Identify which cell holds the provided text, then report its (x, y) central coordinate. 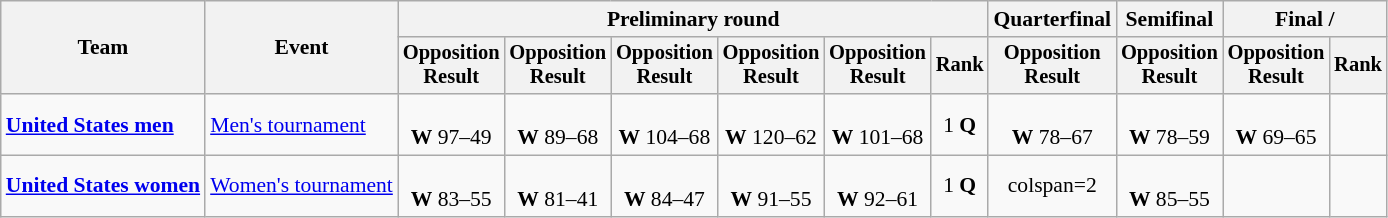
United States men (103, 124)
Preliminary round (694, 19)
Women's tournament (302, 186)
W 101–68 (878, 124)
Men's tournament (302, 124)
W 120–62 (772, 124)
Event (302, 48)
Team (103, 48)
W 97–49 (452, 124)
W 92–61 (878, 186)
W 91–55 (772, 186)
W 104–68 (664, 124)
W 89–68 (558, 124)
United States women (103, 186)
W 85–55 (1170, 186)
W 78–59 (1170, 124)
Semifinal (1170, 19)
W 83–55 (452, 186)
Quarterfinal (1052, 19)
W 81–41 (558, 186)
colspan=2 (1052, 186)
W 84–47 (664, 186)
Final / (1305, 19)
W 69–65 (1276, 124)
W 78–67 (1052, 124)
